Scan for the cell matching the given text and deliver its (X, Y) coordinate at center. 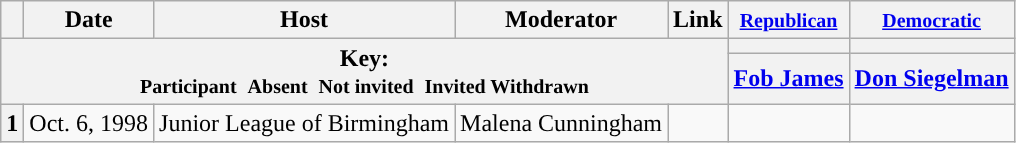
Fob James (788, 78)
1 (12, 123)
Key: Participant Absent Not invited Invited Withdrawn (364, 72)
Democratic (932, 20)
Oct. 6, 1998 (89, 123)
Don Siegelman (932, 78)
Host (304, 20)
Republican (788, 20)
Malena Cunningham (562, 123)
Moderator (562, 20)
Link (698, 20)
Date (89, 20)
Junior League of Birmingham (304, 123)
